Find where the given text appears and provide that cell's center as [X, Y] coordinate. 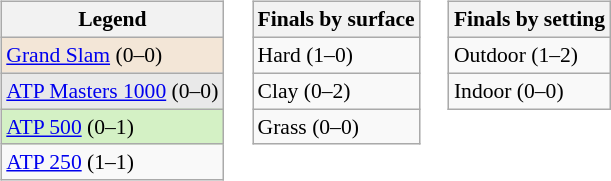
Legend [112, 20]
Finals by surface [336, 20]
Grass (0–0) [336, 127]
Hard (1–0) [336, 55]
ATP 250 (1–1) [112, 162]
Grand Slam (0–0) [112, 55]
ATP 500 (0–1) [112, 127]
ATP Masters 1000 (0–0) [112, 91]
Clay (0–2) [336, 91]
Finals by setting [530, 20]
Indoor (0–0) [530, 91]
Outdoor (1–2) [530, 55]
